Return [x, y] of the center of cell containing provided text 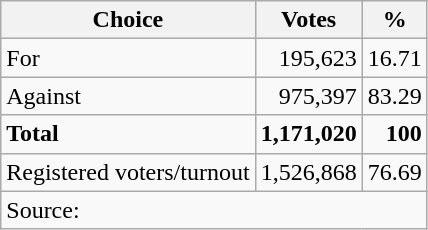
83.29 [394, 96]
Votes [308, 20]
% [394, 20]
Choice [128, 20]
975,397 [308, 96]
For [128, 58]
1,526,868 [308, 172]
Source: [214, 210]
Total [128, 134]
1,171,020 [308, 134]
195,623 [308, 58]
16.71 [394, 58]
Against [128, 96]
76.69 [394, 172]
100 [394, 134]
Registered voters/turnout [128, 172]
